Capture the cell that displays the provided text and extract its (X, Y) central coordinate. 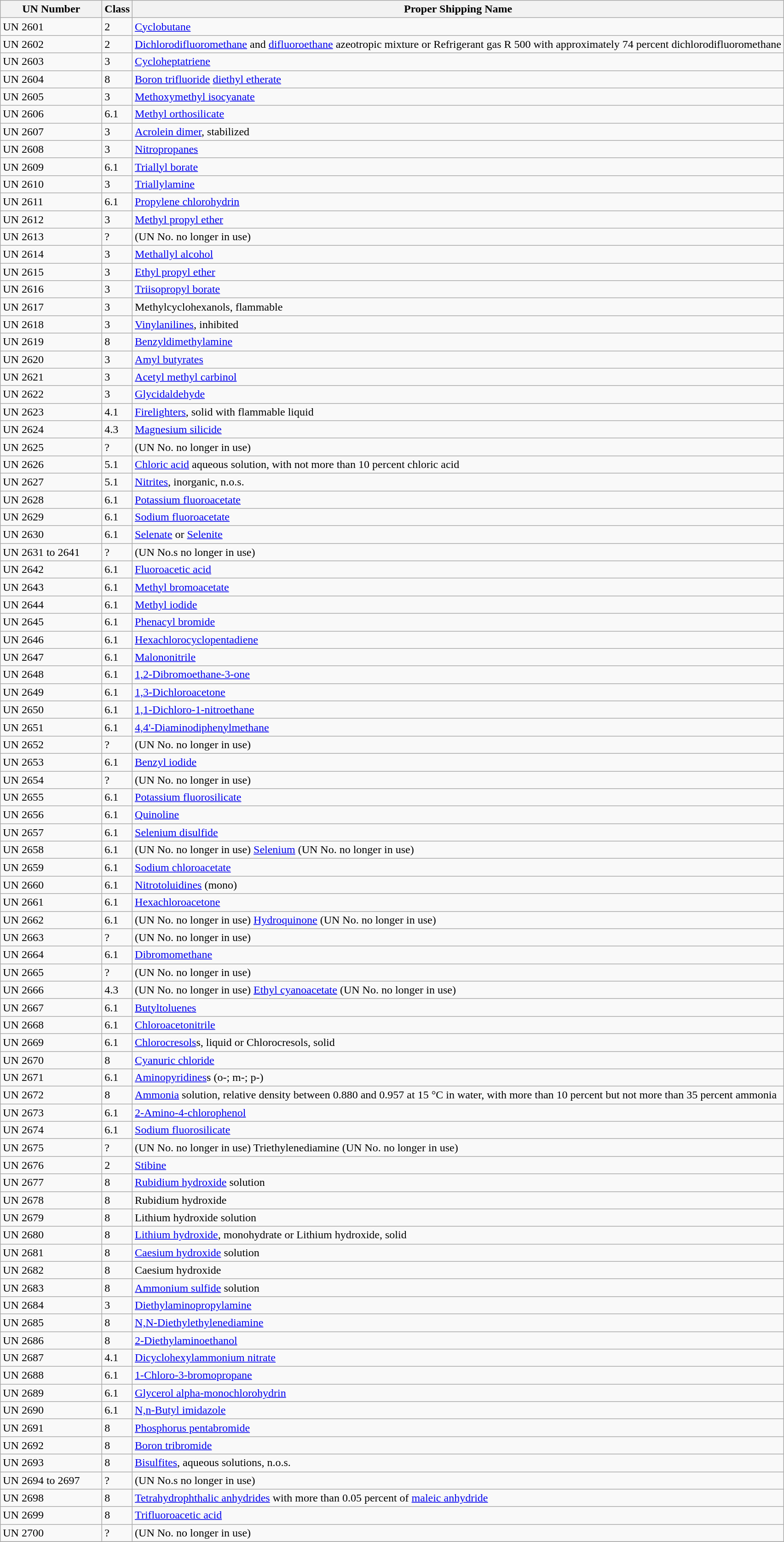
UN 2631 to 2641 (52, 552)
UN 2614 (52, 254)
UN 2660 (52, 885)
UN 2613 (52, 237)
Magnesium silicide (458, 429)
UN 2603 (52, 62)
UN 2610 (52, 184)
Amyl butyrates (458, 359)
2-Diethylaminoethanol (458, 1340)
Sodium chloroacetate (458, 867)
Cyanuric chloride (458, 1060)
UN 2691 (52, 1428)
UN 2664 (52, 955)
Sodium fluorosilicate (458, 1130)
Triisopropyl borate (458, 289)
Nitrotoluidines (mono) (458, 885)
4,4'-Diaminodiphenylmethane (458, 727)
UN 2658 (52, 850)
UN 2659 (52, 867)
UN 2676 (52, 1165)
Boron trifluoride diethyl etherate (458, 79)
UN 2609 (52, 167)
UN 2646 (52, 640)
Chlorocresolss, liquid or Chlorocresols, solid (458, 1042)
UN 2624 (52, 429)
UN 2681 (52, 1253)
UN 2687 (52, 1358)
UN 2643 (52, 587)
UN 2622 (52, 394)
Selenium disulfide (458, 832)
UN 2670 (52, 1060)
UN 2679 (52, 1218)
Methyl iodide (458, 605)
UN 2618 (52, 324)
1-Chloro-3-bromopropane (458, 1375)
UN 2611 (52, 202)
UN 2662 (52, 920)
Dichlorodifluoromethane and difluoroethane azeotropic mixture or Refrigerant gas R 500 with approximately 74 percent dichlorodifluoromethane (458, 44)
Acrolein dimer, stabilized (458, 132)
UN 2698 (52, 1498)
UN 2642 (52, 570)
UN 2620 (52, 359)
UN 2648 (52, 675)
Chloroacetonitrile (458, 1025)
Proper Shipping Name (458, 9)
2-Amino-4-chlorophenol (458, 1113)
UN 2608 (52, 149)
Tetrahydrophthalic anhydrides with more than 0.05 percent of maleic anhydride (458, 1498)
UN 2604 (52, 79)
Quinoline (458, 815)
Methyl propyl ether (458, 219)
Methallyl alcohol (458, 254)
Phosphorus pentabromide (458, 1428)
Aminopyridiness (o-; m-; p-) (458, 1078)
UN 2607 (52, 132)
UN 2668 (52, 1025)
UN 2605 (52, 97)
Diethylaminopropylamine (458, 1305)
UN 2623 (52, 412)
Caesium hydroxide solution (458, 1253)
Fluoroacetic acid (458, 570)
Hexachloroacetone (458, 902)
UN 2656 (52, 815)
UN 2686 (52, 1340)
UN 2678 (52, 1200)
UN 2651 (52, 727)
UN 2661 (52, 902)
UN 2606 (52, 114)
UN 2674 (52, 1130)
UN 2666 (52, 990)
Benzyl iodide (458, 762)
UN 2665 (52, 972)
UN 2625 (52, 447)
Rubidium hydroxide solution (458, 1183)
UN 2672 (52, 1095)
UN 2663 (52, 937)
Sodium fluoroacetate (458, 517)
1,2-Dibromoethane-3-one (458, 675)
UN 2684 (52, 1305)
UN 2630 (52, 535)
UN 2647 (52, 657)
UN 2682 (52, 1270)
Malononitrile (458, 657)
UN 2612 (52, 219)
UN 2601 (52, 27)
Glycidaldehyde (458, 394)
Boron tribromide (458, 1445)
Nitropropanes (458, 149)
Firelighters, solid with flammable liquid (458, 412)
UN 2619 (52, 342)
UN 2650 (52, 710)
UN 2653 (52, 762)
(UN No. no longer in use) Ethyl cyanoacetate (UN No. no longer in use) (458, 990)
N,n-Butyl imidazole (458, 1410)
(UN No. no longer in use) Selenium (UN No. no longer in use) (458, 850)
UN 2621 (52, 377)
UN 2700 (52, 1533)
UN 2688 (52, 1375)
Lithium hydroxide, monohydrate or Lithium hydroxide, solid (458, 1235)
Ethyl propyl ether (458, 272)
UN 2690 (52, 1410)
1,1-Dichloro-1-nitroethane (458, 710)
Vinylanilines, inhibited (458, 324)
Methoxymethyl isocyanate (458, 97)
UN 2655 (52, 797)
Phenacyl bromide (458, 622)
Caesium hydroxide (458, 1270)
UN 2677 (52, 1183)
UN 2652 (52, 745)
Ammonium sulfide solution (458, 1288)
Methyl orthosilicate (458, 114)
UN 2617 (52, 307)
1,3-Dichloroacetone (458, 692)
Class (117, 9)
UN 2669 (52, 1042)
Nitrites, inorganic, n.o.s. (458, 482)
Cyclobutane (458, 27)
UN 2671 (52, 1078)
UN 2680 (52, 1235)
Rubidium hydroxide (458, 1200)
UN 2699 (52, 1515)
UN 2667 (52, 1007)
Potassium fluorosilicate (458, 797)
Chloric acid aqueous solution, with not more than 10 percent chloric acid (458, 464)
UN 2649 (52, 692)
Dibromomethane (458, 955)
Cycloheptatriene (458, 62)
UN 2645 (52, 622)
Acetyl methyl carbinol (458, 377)
Potassium fluoroacetate (458, 499)
UN 2692 (52, 1445)
UN 2673 (52, 1113)
UN 2654 (52, 780)
Propylene chlorohydrin (458, 202)
Lithium hydroxide solution (458, 1218)
UN 2694 to 2697 (52, 1480)
Hexachlorocyclopentadiene (458, 640)
(UN No. no longer in use) Hydroquinone (UN No. no longer in use) (458, 920)
Selenate or Selenite (458, 535)
UN 2693 (52, 1463)
Ammonia solution, relative density between 0.880 and 0.957 at 15 °C in water, with more than 10 percent but not more than 35 percent ammonia (458, 1095)
UN 2689 (52, 1393)
Methylcyclohexanols, flammable (458, 307)
Triallylamine (458, 184)
UN 2626 (52, 464)
UN 2675 (52, 1148)
(UN No. no longer in use) Triethylenediamine (UN No. no longer in use) (458, 1148)
UN 2657 (52, 832)
Methyl bromoacetate (458, 587)
UN 2629 (52, 517)
UN Number (52, 9)
Dicyclohexylammonium nitrate (458, 1358)
Glycerol alpha-monochlorohydrin (458, 1393)
N,N-Diethylethylenediamine (458, 1323)
UN 2628 (52, 499)
Trifluoroacetic acid (458, 1515)
Butyltoluenes (458, 1007)
Bisulfites, aqueous solutions, n.o.s. (458, 1463)
UN 2615 (52, 272)
UN 2627 (52, 482)
UN 2644 (52, 605)
UN 2602 (52, 44)
UN 2616 (52, 289)
UN 2683 (52, 1288)
Stibine (458, 1165)
UN 2685 (52, 1323)
Benzyldimethylamine (458, 342)
Triallyl borate (458, 167)
